Return the (X, Y) coordinate for the center point of the cell that contains the specified text.  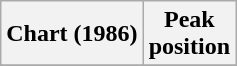
Chart (1986) (72, 34)
Peakposition (189, 34)
